From the cell containing the given text, extract its center point as [X, Y] coordinate. 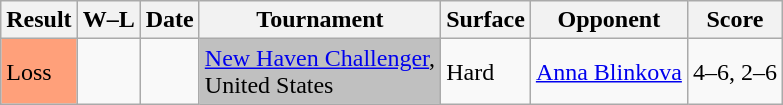
W–L [108, 20]
Result [39, 20]
Hard [486, 72]
Date [170, 20]
Anna Blinkova [608, 72]
4–6, 2–6 [734, 72]
Loss [39, 72]
Score [734, 20]
Surface [486, 20]
Opponent [608, 20]
Tournament [320, 20]
New Haven Challenger, United States [320, 72]
